Find where the given text appears and provide that cell's center as (X, Y) coordinate. 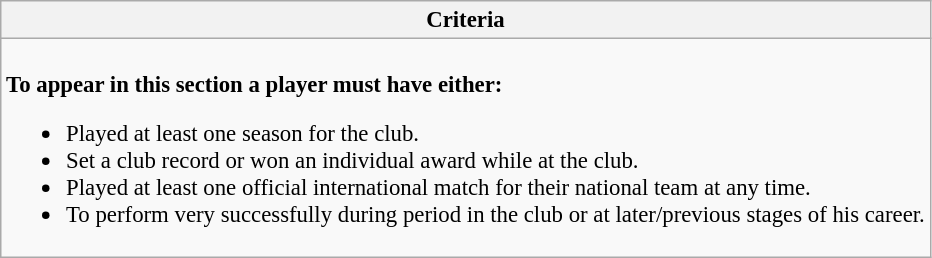
Criteria (466, 20)
